Return [x, y] of the center of cell containing provided text 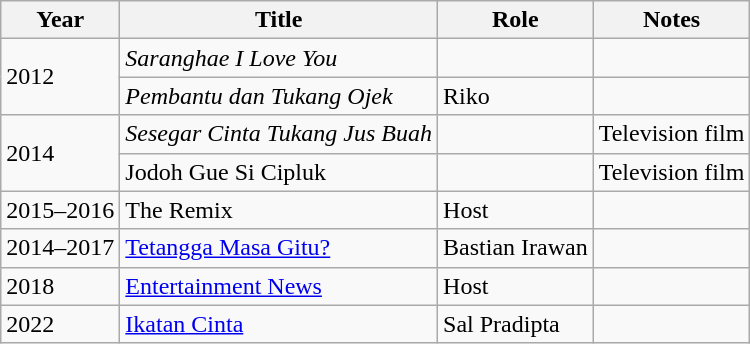
2014 [60, 153]
Notes [672, 20]
2022 [60, 324]
Sesegar Cinta Tukang Jus Buah [279, 134]
2014–2017 [60, 248]
Jodoh Gue Si Cipluk [279, 172]
2018 [60, 286]
Role [516, 20]
Ikatan Cinta [279, 324]
Riko [516, 96]
2015–2016 [60, 210]
Title [279, 20]
Entertainment News [279, 286]
Bastian Irawan [516, 248]
Pembantu dan Tukang Ojek [279, 96]
2012 [60, 77]
Saranghae I Love You [279, 58]
Year [60, 20]
The Remix [279, 210]
Sal Pradipta [516, 324]
Tetangga Masa Gitu? [279, 248]
